Output the [x, y] coordinate of the center of the cell containing the given text.  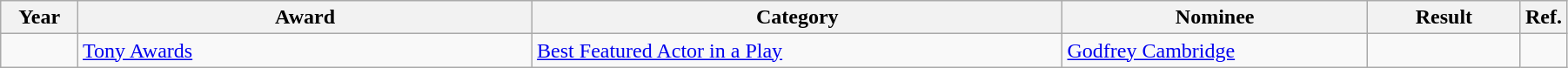
Godfrey Cambridge [1215, 51]
Nominee [1215, 17]
Tony Awards [305, 51]
Category [797, 17]
Best Featured Actor in a Play [797, 51]
Year [40, 17]
Result [1444, 17]
Award [305, 17]
Ref. [1544, 17]
